Determine the (x, y) coordinate at the center of the cell enclosing the given text.  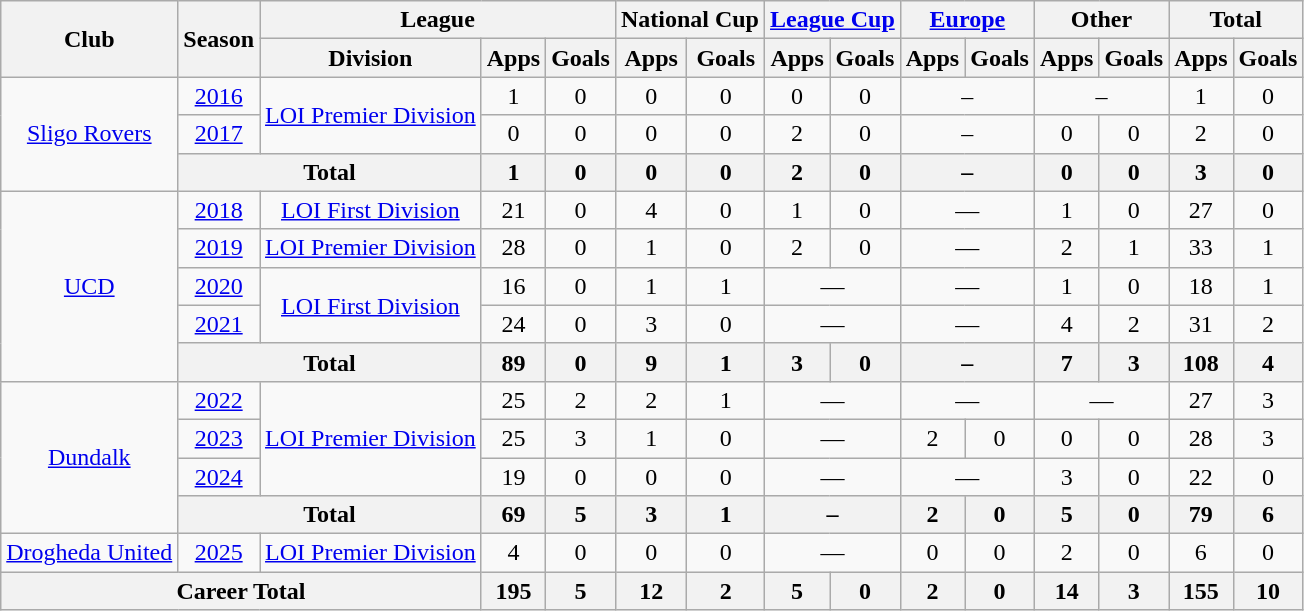
7 (1066, 362)
69 (513, 515)
2017 (219, 134)
2018 (219, 210)
2023 (219, 438)
2019 (219, 248)
18 (1201, 286)
Drogheda United (90, 553)
79 (1201, 515)
108 (1201, 362)
League Cup (833, 20)
Dundalk (90, 457)
Other (1101, 20)
Season (219, 39)
National Cup (690, 20)
21 (513, 210)
Career Total (241, 591)
19 (513, 477)
24 (513, 324)
33 (1201, 248)
2022 (219, 400)
2020 (219, 286)
2025 (219, 553)
Europe (967, 20)
195 (513, 591)
2021 (219, 324)
Sligo Rovers (90, 134)
16 (513, 286)
2024 (219, 477)
Club (90, 39)
League (438, 20)
14 (1066, 591)
10 (1268, 591)
2016 (219, 96)
31 (1201, 324)
UCD (90, 286)
155 (1201, 591)
9 (651, 362)
89 (513, 362)
12 (651, 591)
Division (371, 58)
22 (1201, 477)
